Identify which cell holds the provided text, then report its (x, y) central coordinate. 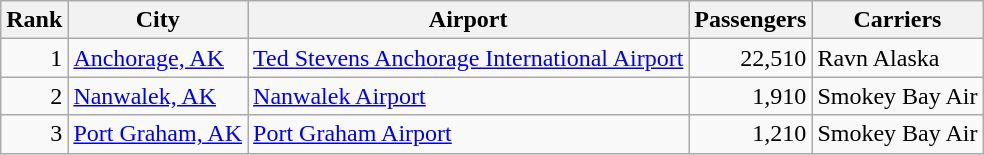
1 (34, 58)
Rank (34, 20)
Carriers (898, 20)
1,910 (750, 96)
Nanwalek Airport (468, 96)
22,510 (750, 58)
Ravn Alaska (898, 58)
City (158, 20)
Port Graham, AK (158, 134)
Ted Stevens Anchorage International Airport (468, 58)
Port Graham Airport (468, 134)
3 (34, 134)
Airport (468, 20)
Passengers (750, 20)
Anchorage, AK (158, 58)
2 (34, 96)
Nanwalek, AK (158, 96)
1,210 (750, 134)
